Return [X, Y] of the center of cell containing provided text 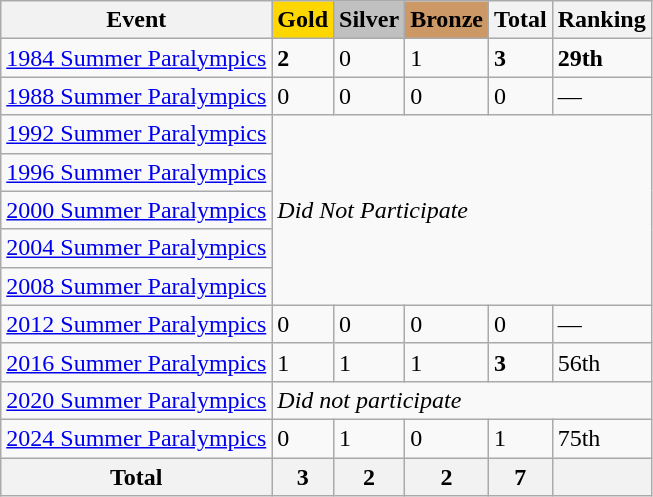
1984 Summer Paralympics [136, 58]
56th [602, 362]
1996 Summer Paralympics [136, 172]
Event [136, 20]
2024 Summer Paralympics [136, 438]
Gold [303, 20]
2000 Summer Paralympics [136, 210]
2012 Summer Paralympics [136, 324]
2020 Summer Paralympics [136, 400]
Did not participate [462, 400]
75th [602, 438]
1988 Summer Paralympics [136, 96]
Bronze [447, 20]
Ranking [602, 20]
Silver [370, 20]
2016 Summer Paralympics [136, 362]
29th [602, 58]
7 [521, 477]
Did Not Participate [462, 210]
1992 Summer Paralympics [136, 134]
2008 Summer Paralympics [136, 286]
2004 Summer Paralympics [136, 248]
